Capture the cell that displays the provided text and extract its (X, Y) central coordinate. 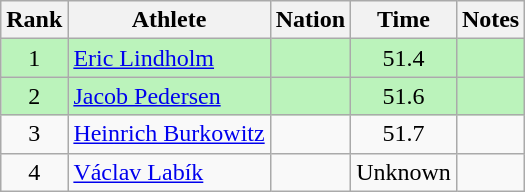
4 (34, 172)
Time (404, 20)
2 (34, 96)
Notes (490, 20)
Athlete (169, 20)
51.7 (404, 134)
Heinrich Burkowitz (169, 134)
Nation (310, 20)
1 (34, 58)
Eric Lindholm (169, 58)
Václav Labík (169, 172)
Jacob Pedersen (169, 96)
51.4 (404, 58)
Unknown (404, 172)
Rank (34, 20)
3 (34, 134)
51.6 (404, 96)
